Detect which cell encompasses the target text, then output its (X, Y) center coordinate. 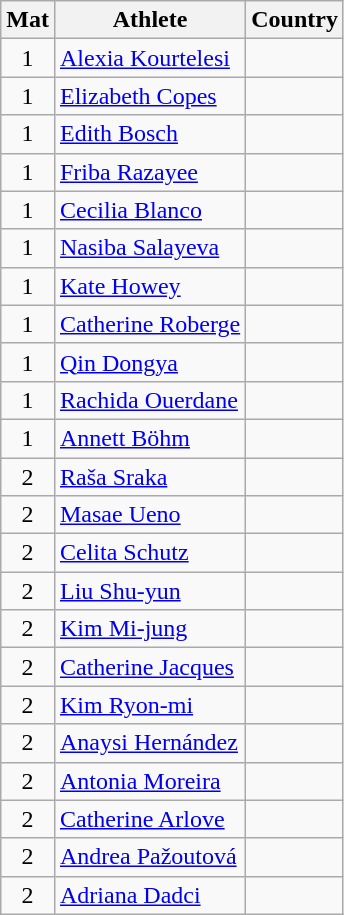
Andrea Pažoutová (150, 857)
Nasiba Salayeva (150, 248)
Masae Ueno (150, 515)
Cecilia Blanco (150, 210)
Catherine Jacques (150, 667)
Kate Howey (150, 286)
Mat (28, 20)
Antonia Moreira (150, 781)
Adriana Dadci (150, 895)
Athlete (150, 20)
Qin Dongya (150, 362)
Celita Schutz (150, 553)
Kim Mi-jung (150, 629)
Edith Bosch (150, 134)
Liu Shu-yun (150, 591)
Annett Böhm (150, 438)
Raša Sraka (150, 477)
Catherine Roberge (150, 324)
Country (295, 20)
Kim Ryon-mi (150, 705)
Alexia Kourtelesi (150, 58)
Anaysi Hernández (150, 743)
Rachida Ouerdane (150, 400)
Friba Razayee (150, 172)
Catherine Arlove (150, 819)
Elizabeth Copes (150, 96)
